Search for the cell housing the specified text and yield its [X, Y] center coordinate. 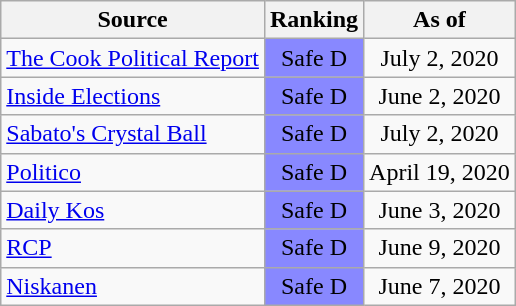
As of [440, 20]
June 3, 2020 [440, 210]
Ranking [314, 20]
April 19, 2020 [440, 172]
The Cook Political Report [133, 58]
Daily Kos [133, 210]
Inside Elections [133, 96]
June 7, 2020 [440, 286]
June 9, 2020 [440, 248]
June 2, 2020 [440, 96]
Niskanen [133, 286]
Politico [133, 172]
Source [133, 20]
Sabato's Crystal Ball [133, 134]
RCP [133, 248]
